Search for the cell housing the specified text and yield its [X, Y] center coordinate. 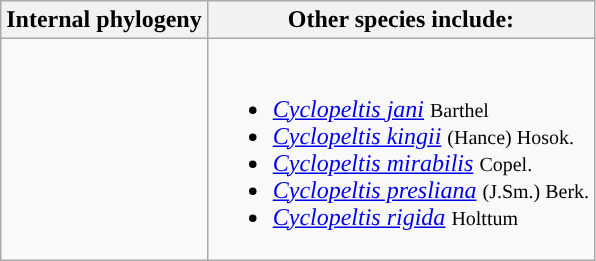
Cyclopeltis jani BarthelCyclopeltis kingii (Hance) Hosok.Cyclopeltis mirabilis Copel.Cyclopeltis presliana (J.Sm.) Berk.Cyclopeltis rigida Holttum [400, 150]
Other species include: [400, 20]
Internal phylogeny [104, 20]
